For the text-containing cell, return its midpoint in (x, y) coordinate format. 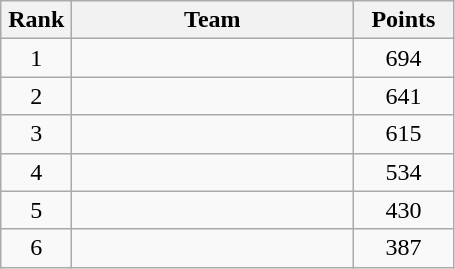
641 (404, 96)
615 (404, 134)
6 (36, 248)
1 (36, 58)
430 (404, 210)
Points (404, 20)
694 (404, 58)
534 (404, 172)
4 (36, 172)
387 (404, 248)
3 (36, 134)
Team (212, 20)
5 (36, 210)
2 (36, 96)
Rank (36, 20)
